Determine the (X, Y) coordinate at the center of the cell enclosing the given text.  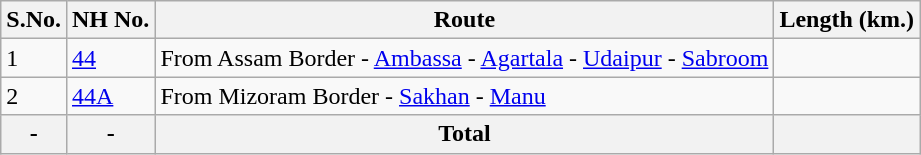
NH No. (110, 20)
From Mizoram Border - Sakhan - Manu (464, 96)
S.No. (34, 20)
Total (464, 134)
1 (34, 58)
From Assam Border - Ambassa - Agartala - Udaipur - Sabroom (464, 58)
2 (34, 96)
Length (km.) (847, 20)
Route (464, 20)
44A (110, 96)
44 (110, 58)
